Detect which cell encompasses the target text, then output its (X, Y) center coordinate. 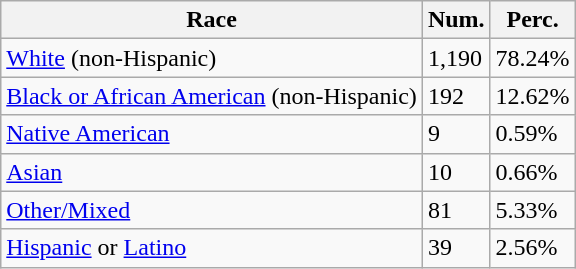
Asian (212, 172)
Perc. (532, 20)
0.66% (532, 172)
78.24% (532, 58)
10 (456, 172)
0.59% (532, 134)
Other/Mixed (212, 210)
Native American (212, 134)
Num. (456, 20)
1,190 (456, 58)
39 (456, 248)
12.62% (532, 96)
192 (456, 96)
5.33% (532, 210)
2.56% (532, 248)
Race (212, 20)
Black or African American (non-Hispanic) (212, 96)
White (non-Hispanic) (212, 58)
81 (456, 210)
Hispanic or Latino (212, 248)
9 (456, 134)
